Extract the (X, Y) coordinate from the center of the cell holding the provided text.  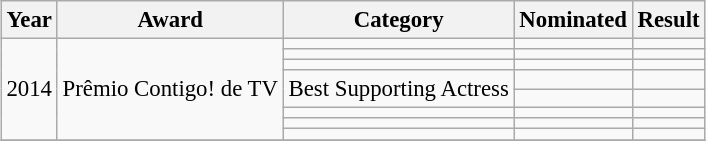
Nominated (573, 20)
2014 (29, 90)
Category (398, 20)
Year (29, 20)
Best Supporting Actress (398, 89)
Award (170, 20)
Result (668, 20)
Prêmio Contigo! de TV (170, 90)
